Provide the [X, Y] coordinate of the cell's center where the given text is located.  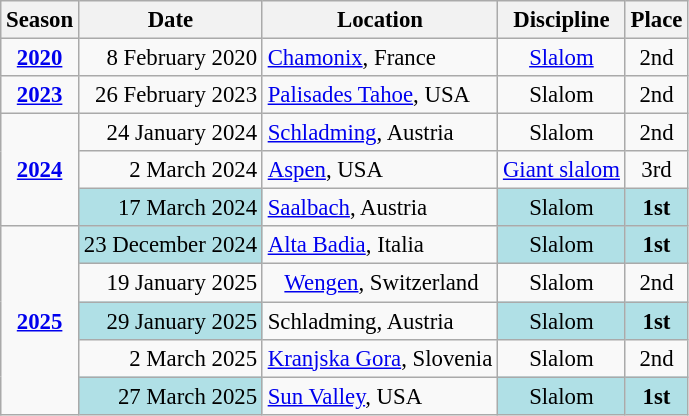
Aspen, USA [380, 170]
Wengen, Switzerland [380, 283]
26 February 2023 [170, 95]
2020 [40, 58]
Discipline [562, 20]
2 March 2024 [170, 170]
Season [40, 20]
27 March 2025 [170, 396]
3rd [656, 170]
Place [656, 20]
Giant slalom [562, 170]
Alta Badia, Italia [380, 245]
2 March 2025 [170, 358]
17 March 2024 [170, 208]
19 January 2025 [170, 283]
23 December 2024 [170, 245]
Saalbach, Austria [380, 208]
Sun Valley, USA [380, 396]
2023 [40, 95]
Location [380, 20]
Date [170, 20]
Kranjska Gora, Slovenia [380, 358]
Chamonix, France [380, 58]
24 January 2024 [170, 133]
2024 [40, 170]
2025 [40, 320]
8 February 2020 [170, 58]
29 January 2025 [170, 321]
Palisades Tahoe, USA [380, 95]
